For the text-containing cell, return its midpoint in [x, y] coordinate format. 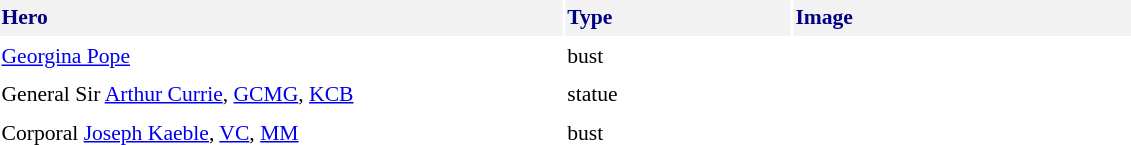
bust [678, 56]
Type [678, 18]
Hero [282, 18]
General Sir Arthur Currie, GCMG, KCB [282, 94]
Georgina Pope [282, 56]
statue [678, 94]
